Pinpoint the cell where the given text exists, returning its [x, y] midpoint coordinate. 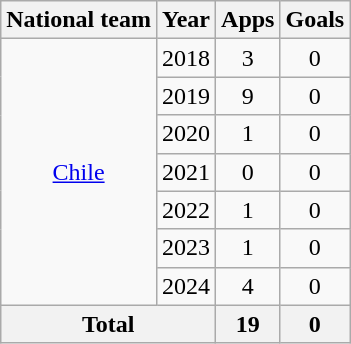
9 [248, 96]
Total [108, 324]
Goals [315, 20]
19 [248, 324]
2024 [186, 286]
2021 [186, 172]
2019 [186, 96]
Chile [79, 172]
2020 [186, 134]
2018 [186, 58]
Apps [248, 20]
3 [248, 58]
National team [79, 20]
Year [186, 20]
2023 [186, 248]
2022 [186, 210]
4 [248, 286]
